Output the (x, y) coordinate of the center of the cell containing the given text.  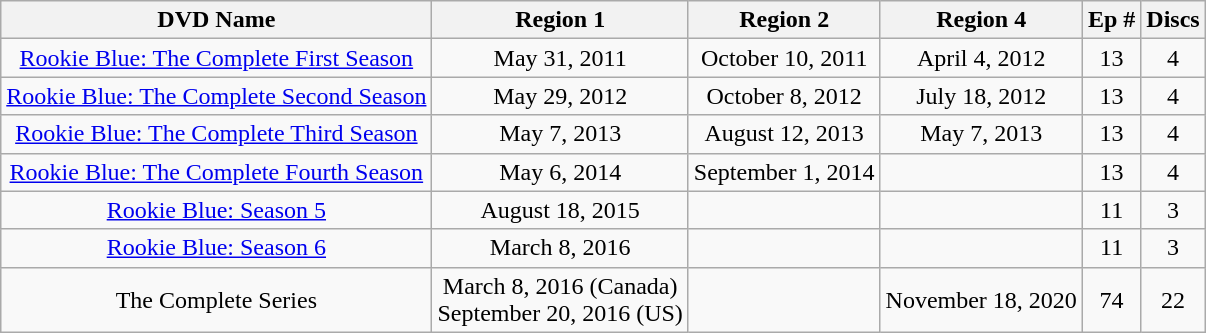
April 4, 2012 (981, 58)
November 18, 2020 (981, 300)
August 12, 2013 (784, 134)
October 8, 2012 (784, 96)
DVD Name (216, 20)
The Complete Series (216, 300)
May 31, 2011 (560, 58)
74 (1111, 300)
Region 2 (784, 20)
March 8, 2016 (Canada)September 20, 2016 (US) (560, 300)
October 10, 2011 (784, 58)
Rookie Blue: The Complete Third Season (216, 134)
Discs (1173, 20)
Rookie Blue: Season 6 (216, 248)
September 1, 2014 (784, 172)
Ep # (1111, 20)
22 (1173, 300)
July 18, 2012 (981, 96)
May 6, 2014 (560, 172)
Rookie Blue: Season 5 (216, 210)
Region 1 (560, 20)
Rookie Blue: The Complete Second Season (216, 96)
Region 4 (981, 20)
March 8, 2016 (560, 248)
May 29, 2012 (560, 96)
Rookie Blue: The Complete Fourth Season (216, 172)
Rookie Blue: The Complete First Season (216, 58)
August 18, 2015 (560, 210)
